Pinpoint the cell where the given text exists, returning its (x, y) midpoint coordinate. 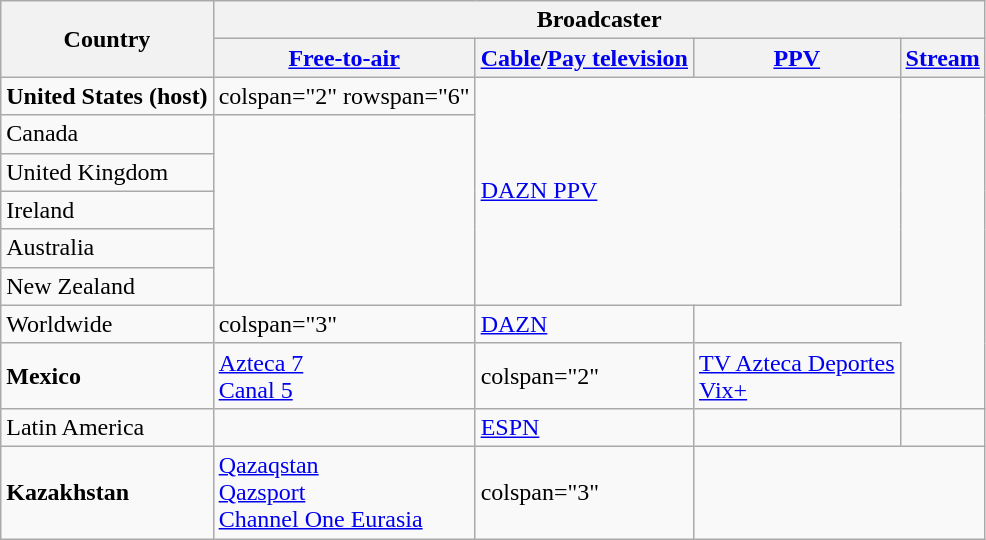
Ireland (107, 210)
PPV (796, 58)
Worldwide (107, 324)
Cable/Pay television (584, 58)
United States (host) (107, 96)
colspan="2" (584, 376)
Qazaqstan Qazsport Channel One Eurasia (344, 492)
Kazakhstan (107, 492)
Azteca 7Canal 5 (344, 376)
Broadcaster (599, 20)
Country (107, 39)
Australia (107, 248)
ESPN (584, 427)
United Kingdom (107, 172)
TV Azteca DeportesVix+ (796, 376)
DAZN (584, 324)
New Zealand (107, 286)
Latin America (107, 427)
Free-to-air (344, 58)
colspan="2" rowspan="6" (344, 96)
Stream (942, 58)
Mexico (107, 376)
DAZN PPV (688, 191)
Canada (107, 134)
